Pinpoint the cell where the given text exists, returning its [x, y] midpoint coordinate. 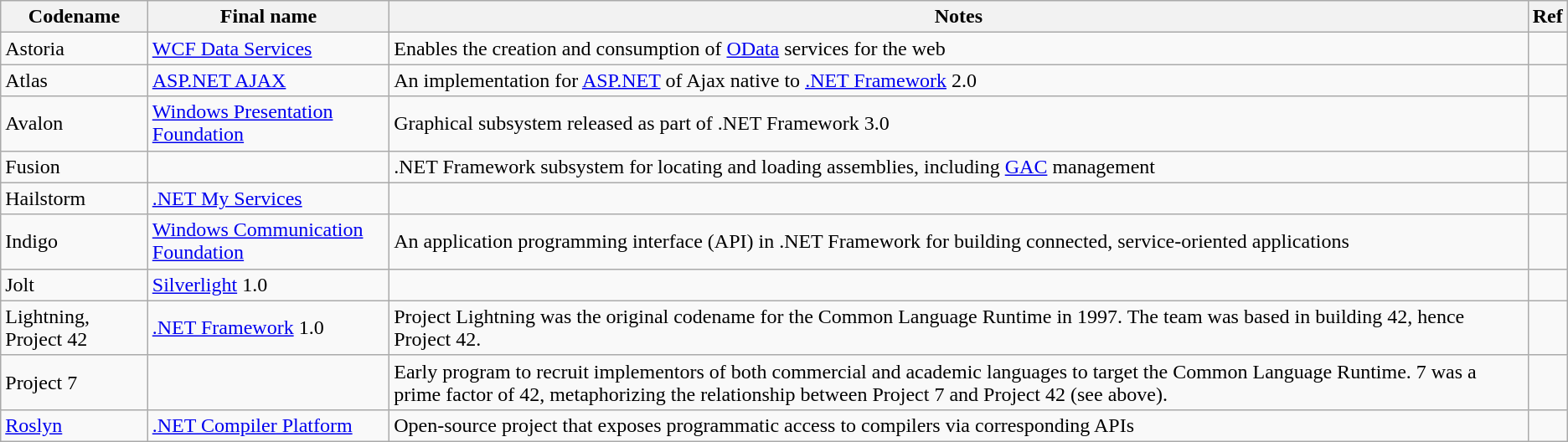
Ref [1548, 17]
ASP.NET AJAX [268, 80]
Open-source project that exposes programmatic access to compilers via corresponding APIs [958, 425]
Final name [268, 17]
Hailstorm [75, 198]
Roslyn [75, 425]
Project Lightning was the original codename for the Common Language Runtime in 1997. The team was based in building 42, hence Project 42. [958, 328]
Graphical subsystem released as part of .NET Framework 3.0 [958, 124]
Notes [958, 17]
Windows Communication Foundation [268, 241]
Silverlight 1.0 [268, 285]
Windows Presentation Foundation [268, 124]
Lightning, Project 42 [75, 328]
.NET Compiler Platform [268, 425]
.NET My Services [268, 198]
An implementation for ASP.NET of Ajax native to .NET Framework 2.0 [958, 80]
Codename [75, 17]
Fusion [75, 167]
Jolt [75, 285]
.NET Framework 1.0 [268, 328]
Enables the creation and consumption of OData services for the web [958, 49]
Atlas [75, 80]
.NET Framework subsystem for locating and loading assemblies, including GAC management [958, 167]
Astoria [75, 49]
Indigo [75, 241]
Project 7 [75, 382]
WCF Data Services [268, 49]
An application programming interface (API) in .NET Framework for building connected, service-oriented applications [958, 241]
Avalon [75, 124]
